For the text-containing cell, return its midpoint in [X, Y] coordinate format. 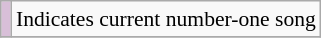
Indicates current number-one song [166, 19]
